Return the (x, y) coordinate for the center point of the cell that contains the specified text.  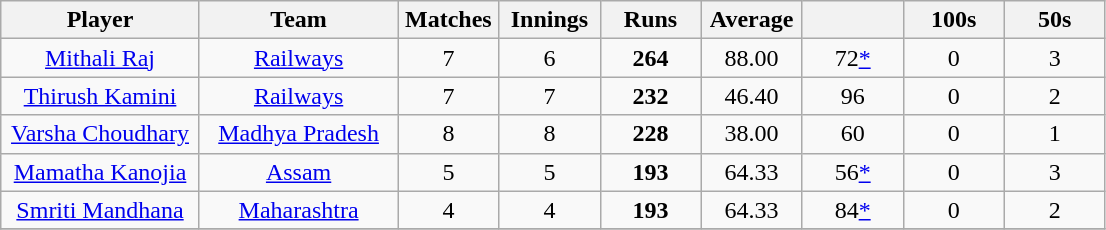
Varsha Choudhary (100, 134)
Innings (550, 20)
228 (650, 134)
Mamatha Kanojia (100, 172)
Thirush Kamini (100, 96)
56* (852, 172)
96 (852, 96)
Runs (650, 20)
50s (1054, 20)
Smriti Mandhana (100, 210)
1 (1054, 134)
Mithali Raj (100, 58)
84* (852, 210)
6 (550, 58)
Average (752, 20)
72* (852, 58)
Madhya Pradesh (298, 134)
Player (100, 20)
264 (650, 58)
38.00 (752, 134)
Assam (298, 172)
46.40 (752, 96)
Team (298, 20)
100s (954, 20)
Maharashtra (298, 210)
60 (852, 134)
232 (650, 96)
Matches (448, 20)
88.00 (752, 58)
